From the cell containing the given text, extract its center point as (X, Y) coordinate. 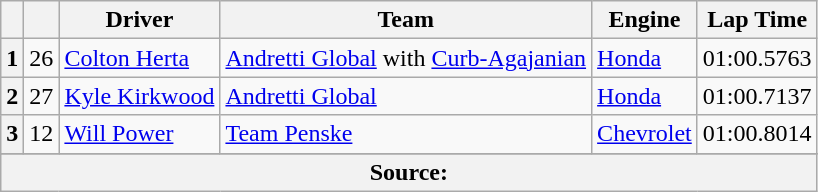
Team Penske (406, 134)
Source: (409, 172)
26 (42, 58)
Will Power (140, 134)
Colton Herta (140, 58)
Andretti Global (406, 96)
Driver (140, 20)
Engine (645, 20)
01:00.8014 (757, 134)
Team (406, 20)
1 (12, 58)
Kyle Kirkwood (140, 96)
Lap Time (757, 20)
01:00.5763 (757, 58)
12 (42, 134)
2 (12, 96)
Chevrolet (645, 134)
27 (42, 96)
01:00.7137 (757, 96)
3 (12, 134)
Andretti Global with Curb-Agajanian (406, 58)
